Provide the [x, y] coordinate of the cell's center where the given text is located.  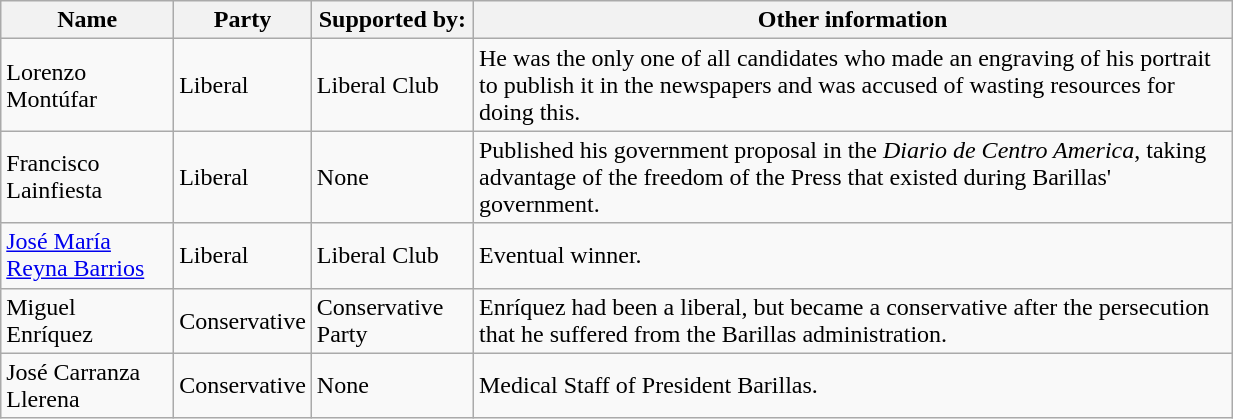
José María Reyna Barrios [88, 256]
Miguel Enríquez [88, 320]
Name [88, 20]
Other information [852, 20]
Lorenzo Montúfar [88, 85]
Conservative Party [392, 320]
Party [243, 20]
Eventual winner. [852, 256]
Medical Staff of President Barillas. [852, 386]
Francisco Lainfiesta [88, 177]
José Carranza Llerena [88, 386]
Supported by: [392, 20]
Enríquez had been a liberal, but became a conservative after the persecution that he suffered from the Barillas administration. [852, 320]
